Provide the (X, Y) coordinate of the cell's center where the given text is located.  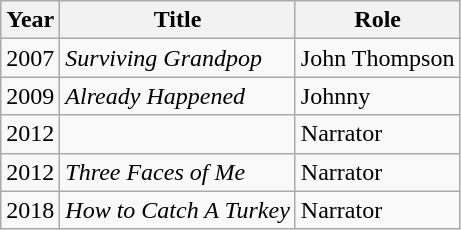
How to Catch A Turkey (178, 210)
Role (378, 20)
Johnny (378, 96)
2018 (30, 210)
2009 (30, 96)
John Thompson (378, 58)
2007 (30, 58)
Already Happened (178, 96)
Surviving Grandpop (178, 58)
Year (30, 20)
Title (178, 20)
Three Faces of Me (178, 172)
